Determine the [x, y] coordinate at the center of the cell enclosing the given text.  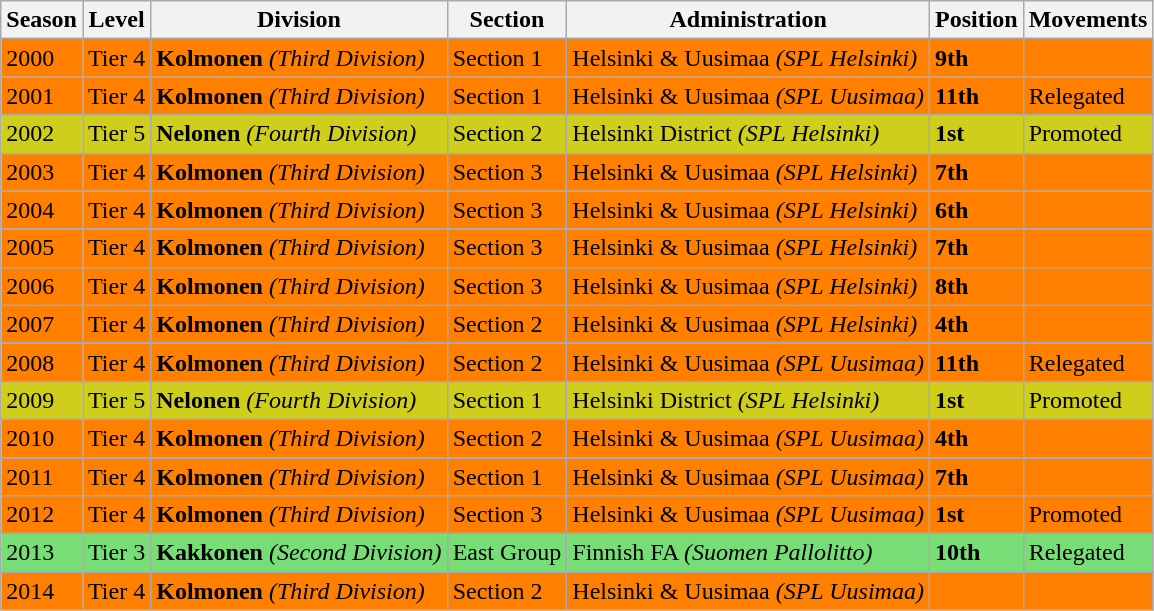
2012 [42, 515]
2001 [42, 96]
Kakkonen (Second Division) [299, 553]
2007 [42, 324]
Level [116, 20]
2013 [42, 553]
2002 [42, 134]
Division [299, 20]
Season [42, 20]
Position [976, 20]
2003 [42, 172]
2004 [42, 210]
2009 [42, 400]
Movements [1088, 20]
9th [976, 58]
Section [507, 20]
2011 [42, 477]
8th [976, 286]
East Group [507, 553]
2006 [42, 286]
2010 [42, 438]
Tier 3 [116, 553]
Finnish FA (Suomen Pallolitto) [748, 553]
2000 [42, 58]
2014 [42, 591]
2008 [42, 362]
Administration [748, 20]
6th [976, 210]
2005 [42, 248]
10th [976, 553]
